Pinpoint the cell where the given text exists, returning its [x, y] midpoint coordinate. 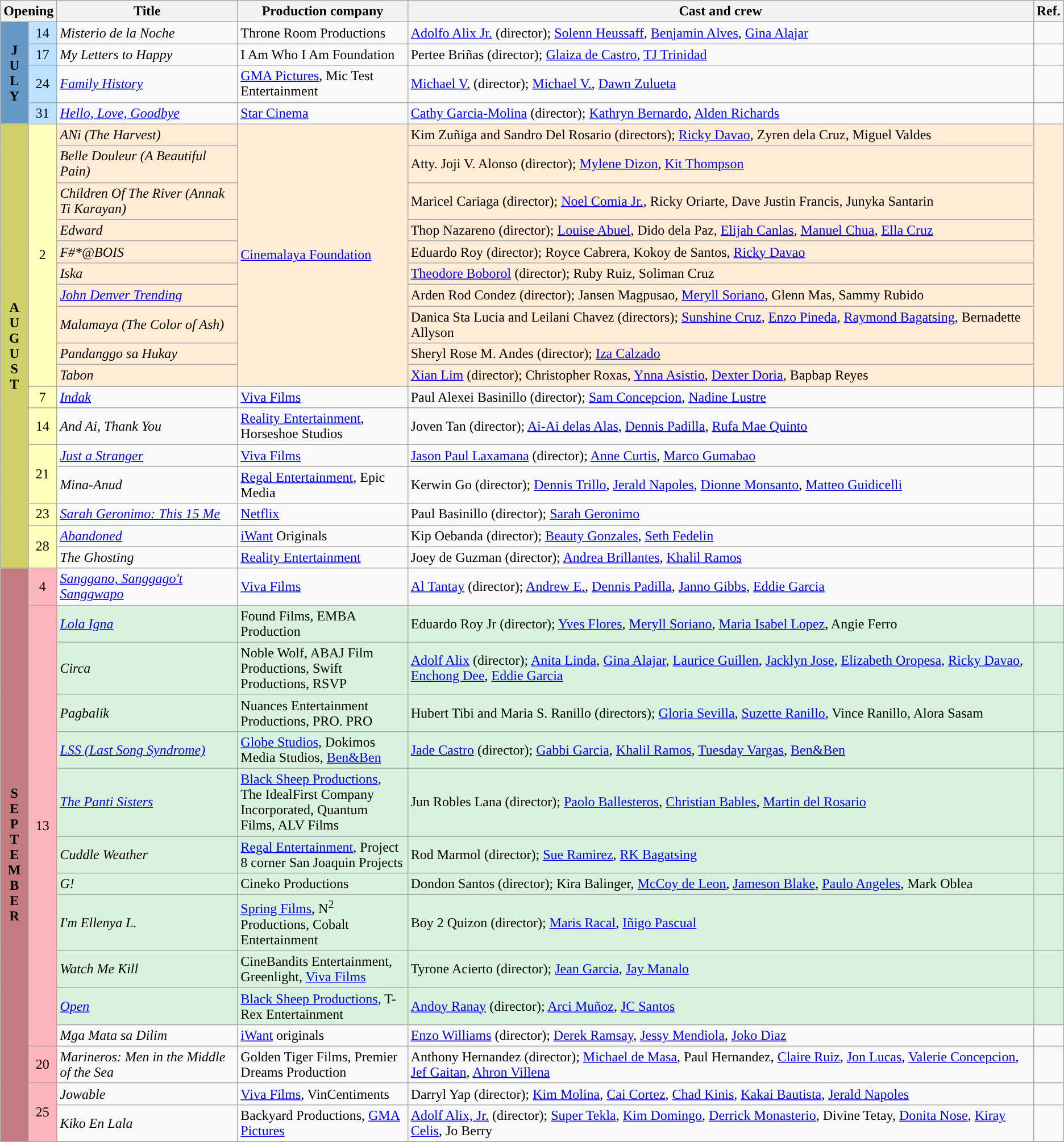
28 [43, 547]
Paul Alexei Basinillo (director); Sam Concepcion, Nadine Lustre [721, 397]
Regal Entertainment, Epic Media [323, 485]
Watch Me Kill [147, 969]
Cinemalaya Foundation [323, 255]
Cast and crew [721, 11]
Xian Lim (director); Christopher Roxas, Ynna Asistio, Dexter Doria, Bapbap Reyes [721, 376]
Joey de Guzman (director); Andrea Brillantes, Khalil Ramos [721, 557]
Black Sheep Productions, T-Rex Entertainment [323, 1006]
Adolf Alix (director); Anita Linda, Gina Alajar, Laurice Guillen, Jacklyn Jose, Elizabeth Oropesa, Ricky Davao, Enchong Dee, Eddie Garcia [721, 668]
Joven Tan (director); Ai-Ai delas Alas, Dennis Padilla, Rufa Mae Quinto [721, 426]
Cathy Garcia-Molina (director); Kathryn Bernardo, Alden Richards [721, 113]
Pandanggo sa Hukay [147, 354]
Hubert Tibi and Maria S. Ranillo (directors); Gloria Sevilla, Suzette Ranillo, Vince Ranillo, Alora Sasam [721, 712]
Tyrone Acierto (director); Jean Garcia, Jay Manalo [721, 969]
Kip Oebanda (director); Beauty Gonzales, Seth Fedelin [721, 536]
Cuddle Weather [147, 855]
LSS (Last Song Syndrome) [147, 750]
iWant originals [323, 1035]
Dondon Santos (director); Kira Balinger, McCoy de Leon, Jameson Blake, Paulo Angeles, Mark Oblea [721, 884]
Netflix [323, 514]
Rod Marmol (director); Sue Ramirez, RK Bagatsing [721, 855]
13 [43, 826]
Children Of The River (Annak Ti Karayan) [147, 201]
Edward [147, 230]
Just a Stranger [147, 456]
Pagbalik [147, 712]
Star Cinema [323, 113]
17 [43, 55]
Globe Studios, Dokimos Media Studios, Ben&Ben [323, 750]
Marineros: Men in the Middle of the Sea [147, 1065]
20 [43, 1065]
I'm Ellenya L. [147, 923]
Maricel Cariaga (director); Noel Comia Jr., Ricky Oriarte, Dave Justin Francis, Junyka Santarin [721, 201]
John Denver Trending [147, 295]
Al Tantay (director); Andrew E., Dennis Padilla, Janno Gibbs, Eddie Garcia [721, 586]
Pertee Briñas (director); Glaiza de Castro, TJ Trinidad [721, 55]
ANi (The Harvest) [147, 135]
Atty. Joji V. Alonso (director); Mylene Dizon, Kit Thompson [721, 164]
Misterio de la Noche [147, 33]
2 [43, 255]
Paul Basinillo (director); Sarah Geronimo [721, 514]
Found Films, EMBA Production [323, 624]
4 [43, 586]
Tabon [147, 376]
The Panti Sisters [147, 802]
Danica Sta Lucia and Leilani Chavez (directors); Sunshine Cruz, Enzo Pineda, Raymond Bagatsing, Bernadette Allyson [721, 324]
Kerwin Go (director); Dennis Trillo, Jerald Napoles, Dionne Monsanto, Matteo Guidicelli [721, 485]
Kim Zuñiga and Sandro Del Rosario (directors); Ricky Davao, Zyren dela Cruz, Miguel Valdes [721, 135]
Circa [147, 668]
Reality Entertainment [323, 557]
Reality Entertainment, Horseshoe Studios [323, 426]
SEPTEMBER [15, 855]
Sanggano, Sanggago't Sanggwapo [147, 586]
Title [147, 11]
21 [43, 474]
Throne Room Productions [323, 33]
7 [43, 397]
Jason Paul Laxamana (director); Anne Curtis, Marco Gumabao [721, 456]
Abandoned [147, 536]
Anthony Hernandez (director); Michael de Masa, Paul Hernandez, Claire Ruiz, Jon Lucas, Valerie Concepcion, Jef Gaitan, Ahron Villena [721, 1065]
Adolfo Alix Jr. (director); Solenn Heussaff, Benjamin Alves, Gina Alajar [721, 33]
Mina-Anud [147, 485]
Nuances Entertainment Productions, PRO. PRO [323, 712]
Open [147, 1006]
Eduardo Roy (director); Royce Cabrera, Kokoy de Santos, Ricky Davao [721, 252]
Arden Rod Condez (director); Jansen Magpusao, Meryll Soriano, Glenn Mas, Sammy Rubido [721, 295]
Viva Films, VinCentiments [323, 1094]
Thop Nazareno (director); Louise Abuel, Dido dela Paz, Elijah Canlas, Manuel Chua, Ella Cruz [721, 230]
The Ghosting [147, 557]
Production company [323, 11]
Lola Igna [147, 624]
Jowable [147, 1094]
25 [43, 1112]
Regal Entertainment, Project 8 corner San Joaquin Projects [323, 855]
Backyard Productions, GMA Pictures [323, 1123]
And Ai, Thank You [147, 426]
Opening [28, 11]
Jun Robles Lana (director); Paolo Ballesteros, Christian Bables, Martin del Rosario [721, 802]
Theodore Boborol (director); Ruby Ruiz, Soliman Cruz [721, 273]
Black Sheep Productions, The IdealFirst Company Incorporated, Quantum Films, ALV Films [323, 802]
Family History [147, 84]
CineBandits Entertainment, Greenlight, Viva Films [323, 969]
Sheryl Rose M. Andes (director); Iza Calzado [721, 354]
Malamaya (The Color of Ash) [147, 324]
Kiko En Lala [147, 1123]
Belle Douleur (A Beautiful Pain) [147, 164]
Jade Castro (director); Gabbi Garcia, Khalil Ramos, Tuesday Vargas, Ben&Ben [721, 750]
23 [43, 514]
Noble Wolf, ABAJ Film Productions, Swift Productions, RSVP [323, 668]
G! [147, 884]
31 [43, 113]
iWant Originals [323, 536]
My Letters to Happy [147, 55]
Golden Tiger Films, Premier Dreams Production [323, 1065]
F#*@BOIS [147, 252]
Ref. [1048, 11]
Indak [147, 397]
Enzo Williams (director); Derek Ramsay, Jessy Mendiola, Joko Diaz [721, 1035]
Iska [147, 273]
Cineko Productions [323, 884]
AUGUST [15, 346]
I Am Who I Am Foundation [323, 55]
GMA Pictures, Mic Test Entertainment [323, 84]
24 [43, 84]
Boy 2 Quizon (director); Maris Racal, Iñigo Pascual [721, 923]
Sarah Geronimo: This 15 Me [147, 514]
Mga Mata sa Dilim [147, 1035]
JULY [15, 73]
Michael V. (director); Michael V., Dawn Zulueta [721, 84]
Adolf Alix, Jr. (director); Super Tekla, Kim Domingo, Derrick Monasterio, Divine Tetay, Donita Nose, Kiray Celis, Jo Berry [721, 1123]
Hello, Love, Goodbye [147, 113]
Eduardo Roy Jr (director); Yves Flores, Meryll Soriano, Maria Isabel Lopez, Angie Ferro [721, 624]
Spring Films, N2 Productions, Cobalt Entertainment [323, 923]
Darryl Yap (director); Kim Molina, Cai Cortez, Chad Kinis, Kakai Bautista, Jerald Napoles [721, 1094]
Andoy Ranay (director); Arci Muñoz, JC Santos [721, 1006]
